Identify which cell holds the provided text, then report its [X, Y] central coordinate. 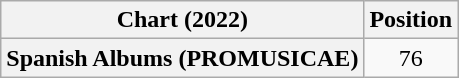
Position [411, 20]
Chart (2022) [182, 20]
76 [411, 58]
Spanish Albums (PROMUSICAE) [182, 58]
